Provide the [x, y] coordinate of the cell's center where the given text is located.  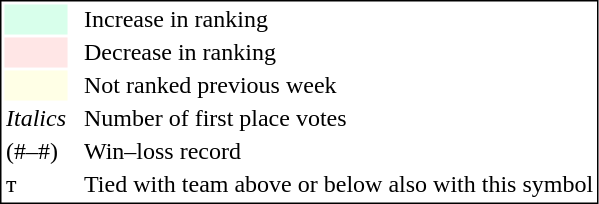
Win–loss record [338, 151]
Tied with team above or below also with this symbol [338, 185]
Italics [36, 119]
(#–#) [36, 151]
Not ranked previous week [338, 85]
Number of first place votes [338, 119]
т [36, 185]
Increase in ranking [338, 19]
Decrease in ranking [338, 53]
